Return [x, y] of the center of cell containing provided text 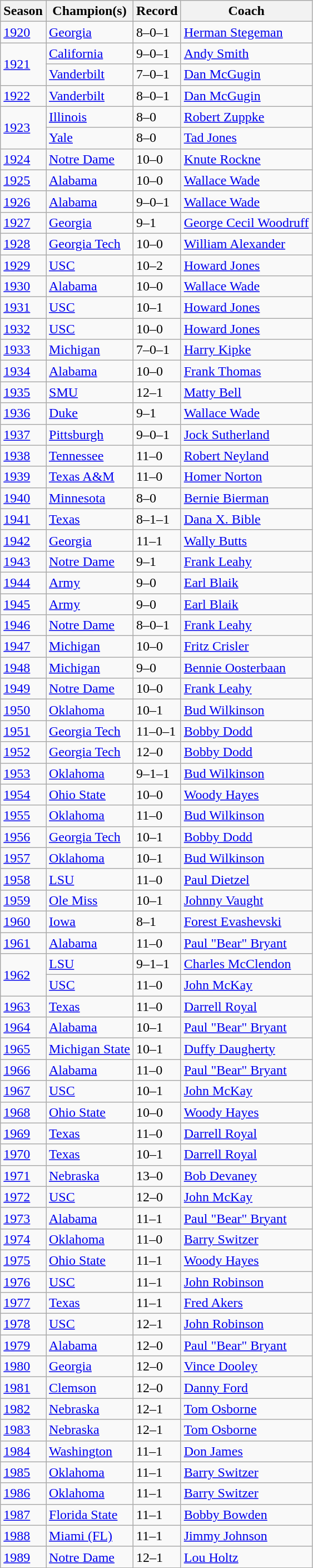
1972 [23, 1197]
1956 [23, 837]
1923 [23, 127]
Michigan State [89, 1049]
Johnny Vaught [246, 900]
1967 [23, 1091]
Paul Dietzel [246, 879]
1957 [23, 858]
Illinois [89, 117]
SMU [89, 392]
1954 [23, 795]
1950 [23, 710]
Miami (FL) [89, 1536]
1949 [23, 689]
George Cecil Woodruff [246, 223]
Lou Holtz [246, 1557]
Duffy Daugherty [246, 1049]
Forest Evashevski [246, 921]
1970 [23, 1155]
1945 [23, 604]
1959 [23, 900]
Fred Akers [246, 1303]
1925 [23, 180]
1940 [23, 498]
1964 [23, 1028]
William Alexander [246, 244]
1937 [23, 435]
1963 [23, 1007]
1962 [23, 975]
1948 [23, 668]
Jimmy Johnson [246, 1536]
1938 [23, 456]
Wally Butts [246, 540]
Frank Thomas [246, 371]
1936 [23, 413]
Tennessee [89, 456]
1932 [23, 329]
1955 [23, 816]
Duke [89, 413]
Yale [89, 138]
Champion(s) [89, 11]
8–1–1 [157, 519]
1931 [23, 308]
1946 [23, 625]
1935 [23, 392]
1922 [23, 96]
1980 [23, 1367]
1985 [23, 1472]
1978 [23, 1324]
Homer Norton [246, 477]
Bennie Oosterbaan [246, 668]
8–1 [157, 921]
1953 [23, 773]
13–0 [157, 1176]
1927 [23, 223]
1951 [23, 731]
1939 [23, 477]
Dana X. Bible [246, 519]
Danny Ford [246, 1388]
1926 [23, 201]
1952 [23, 752]
Coach [246, 11]
1986 [23, 1493]
10–2 [157, 265]
Bernie Bierman [246, 498]
1920 [23, 32]
Tad Jones [246, 138]
1966 [23, 1070]
1942 [23, 540]
1961 [23, 943]
1982 [23, 1409]
Robert Neyland [246, 456]
Texas A&M [89, 477]
1981 [23, 1388]
Bobby Bowden [246, 1515]
1930 [23, 287]
1989 [23, 1557]
Charles McClendon [246, 964]
1921 [23, 64]
1969 [23, 1133]
1973 [23, 1218]
1928 [23, 244]
Iowa [89, 921]
1960 [23, 921]
1979 [23, 1345]
1943 [23, 561]
Season [23, 11]
1975 [23, 1260]
1944 [23, 583]
1984 [23, 1451]
Matty Bell [246, 392]
Clemson [89, 1388]
1971 [23, 1176]
Harry Kipke [246, 350]
1974 [23, 1239]
1947 [23, 647]
California [89, 53]
Pittsburgh [89, 435]
Don James [246, 1451]
Knute Rockne [246, 159]
Bob Devaney [246, 1176]
1941 [23, 519]
Jock Sutherland [246, 435]
Florida State [89, 1515]
1934 [23, 371]
1976 [23, 1281]
Andy Smith [246, 53]
Herman Stegeman [246, 32]
1929 [23, 265]
1933 [23, 350]
Robert Zuppke [246, 117]
11–0–1 [157, 731]
Vince Dooley [246, 1367]
Ole Miss [89, 900]
1983 [23, 1430]
1924 [23, 159]
Fritz Crisler [246, 647]
1988 [23, 1536]
1987 [23, 1515]
Record [157, 11]
1965 [23, 1049]
1958 [23, 879]
1977 [23, 1303]
Washington [89, 1451]
1968 [23, 1112]
Minnesota [89, 498]
